Locate the cell with the specified text and output its [x, y] center coordinate. 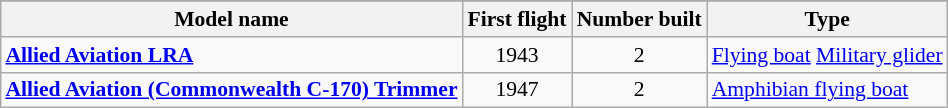
Allied Aviation LRA [231, 54]
Model name [231, 19]
Number built [640, 19]
1947 [518, 90]
Amphibian flying boat [828, 90]
Allied Aviation (Commonwealth C-170) Trimmer [231, 90]
Flying boat Military glider [828, 54]
Type [828, 19]
1943 [518, 54]
First flight [518, 19]
